Return (X, Y) of the center of cell containing provided text 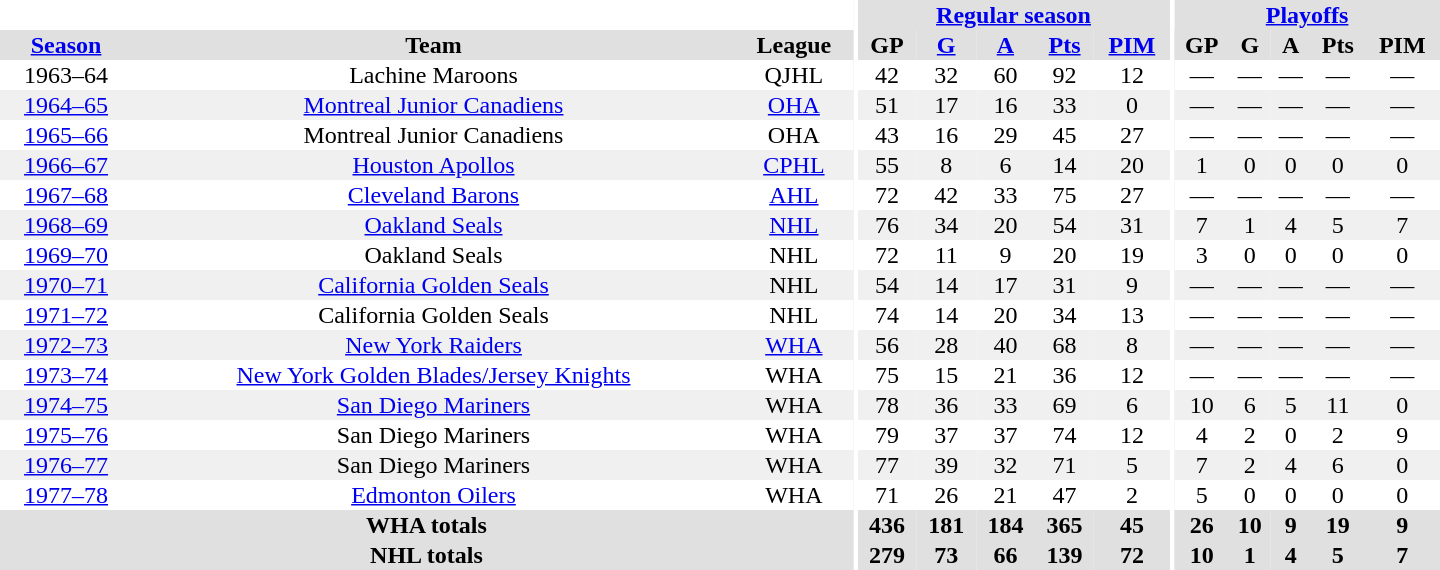
365 (1064, 525)
Team (434, 45)
184 (1006, 525)
1973–74 (66, 375)
League (794, 45)
279 (886, 555)
1966–67 (66, 165)
1963–64 (66, 75)
Houston Apollos (434, 165)
Playoffs (1307, 15)
1976–77 (66, 465)
QJHL (794, 75)
29 (1006, 135)
1968–69 (66, 225)
69 (1064, 405)
CPHL (794, 165)
92 (1064, 75)
39 (946, 465)
68 (1064, 345)
51 (886, 105)
Regular season (1013, 15)
47 (1064, 495)
79 (886, 435)
New York Raiders (434, 345)
Edmonton Oilers (434, 495)
1970–71 (66, 285)
1969–70 (66, 255)
1964–65 (66, 105)
13 (1132, 315)
New York Golden Blades/Jersey Knights (434, 375)
3 (1202, 255)
1972–73 (66, 345)
15 (946, 375)
181 (946, 525)
73 (946, 555)
Cleveland Barons (434, 195)
66 (1006, 555)
1967–68 (66, 195)
AHL (794, 195)
76 (886, 225)
56 (886, 345)
WHA totals (426, 525)
78 (886, 405)
43 (886, 135)
28 (946, 345)
Lachine Maroons (434, 75)
1977–78 (66, 495)
Season (66, 45)
139 (1064, 555)
1975–76 (66, 435)
NHL totals (426, 555)
55 (886, 165)
40 (1006, 345)
60 (1006, 75)
77 (886, 465)
1974–75 (66, 405)
436 (886, 525)
1971–72 (66, 315)
1965–66 (66, 135)
